Return [x, y] of the center of cell containing provided text 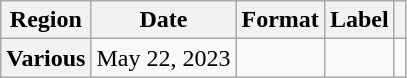
Date [164, 20]
Format [280, 20]
Region [46, 20]
Various [46, 58]
Label [359, 20]
May 22, 2023 [164, 58]
